Search for the cell housing the specified text and yield its (x, y) center coordinate. 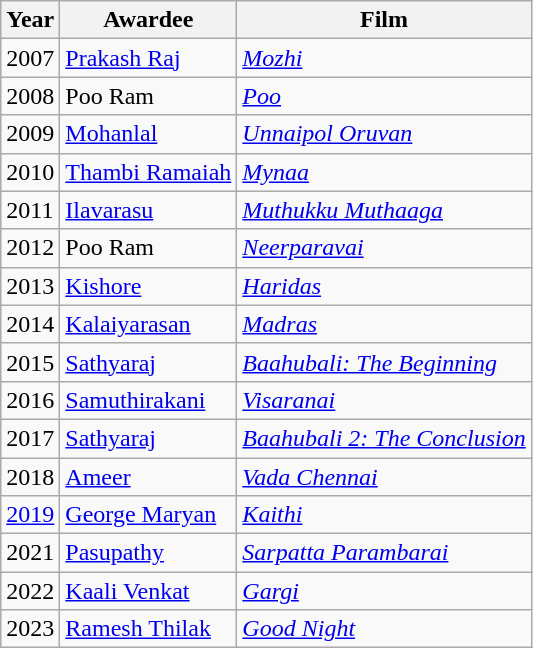
Baahubali 2: The Conclusion (384, 438)
Good Night (384, 629)
Thambi Ramaiah (148, 172)
Muthukku Muthaaga (384, 210)
Baahubali: The Beginning (384, 362)
2009 (30, 134)
Mynaa (384, 172)
Year (30, 20)
Mohanlal (148, 134)
Sarpatta Parambarai (384, 553)
Neerparavai (384, 248)
Prakash Raj (148, 58)
Poo (384, 96)
2021 (30, 553)
2007 (30, 58)
2016 (30, 400)
2023 (30, 629)
Ramesh Thilak (148, 629)
2017 (30, 438)
Kaali Venkat (148, 591)
Gargi (384, 591)
2022 (30, 591)
Kaithi (384, 515)
2010 (30, 172)
Kishore (148, 286)
Awardee (148, 20)
Mozhi (384, 58)
Samuthirakani (148, 400)
Ilavarasu (148, 210)
Madras (384, 324)
George Maryan (148, 515)
Vada Chennai (384, 477)
Kalaiyarasan (148, 324)
Unnaipol Oruvan (384, 134)
2008 (30, 96)
2013 (30, 286)
2018 (30, 477)
Film (384, 20)
2019 (30, 515)
2011 (30, 210)
Haridas (384, 286)
Pasupathy (148, 553)
2014 (30, 324)
2012 (30, 248)
Visaranai (384, 400)
2015 (30, 362)
Ameer (148, 477)
